Return the [x, y] coordinate for the center point of the cell that contains the specified text.  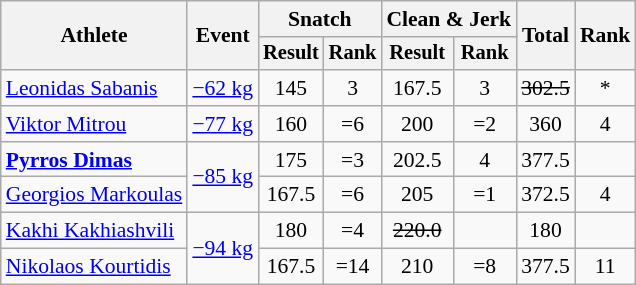
Kakhi Kakhiashvili [94, 231]
Viktor Mitrou [94, 124]
Clean & Jerk [448, 19]
Athlete [94, 36]
Georgios Markoulas [94, 195]
372.5 [546, 195]
145 [291, 88]
=8 [484, 267]
220.0 [417, 231]
210 [417, 267]
Snatch [320, 19]
−85 kg [222, 178]
=2 [484, 124]
202.5 [417, 160]
=1 [484, 195]
* [606, 88]
−62 kg [222, 88]
Leonidas Sabanis [94, 88]
360 [546, 124]
Total [546, 36]
175 [291, 160]
=3 [353, 160]
=14 [353, 267]
Nikolaos Kourtidis [94, 267]
Pyrros Dimas [94, 160]
−77 kg [222, 124]
160 [291, 124]
=4 [353, 231]
−94 kg [222, 248]
200 [417, 124]
11 [606, 267]
302.5 [546, 88]
205 [417, 195]
Event [222, 36]
